Find where the given text appears and provide that cell's center as (x, y) coordinate. 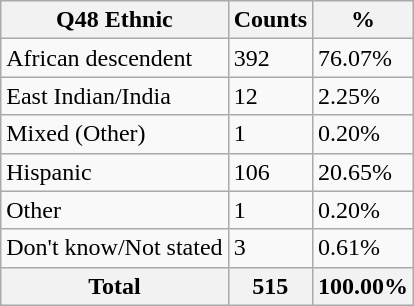
Total (114, 286)
Counts (270, 20)
Other (114, 210)
392 (270, 58)
East Indian/India (114, 96)
106 (270, 172)
20.65% (364, 172)
0.61% (364, 248)
12 (270, 96)
Don't know/Not stated (114, 248)
Mixed (Other) (114, 134)
% (364, 20)
2.25% (364, 96)
3 (270, 248)
100.00% (364, 286)
Hispanic (114, 172)
515 (270, 286)
African descendent (114, 58)
Q48 Ethnic (114, 20)
76.07% (364, 58)
